Return the [X, Y] coordinate for the center point of the cell that contains the specified text.  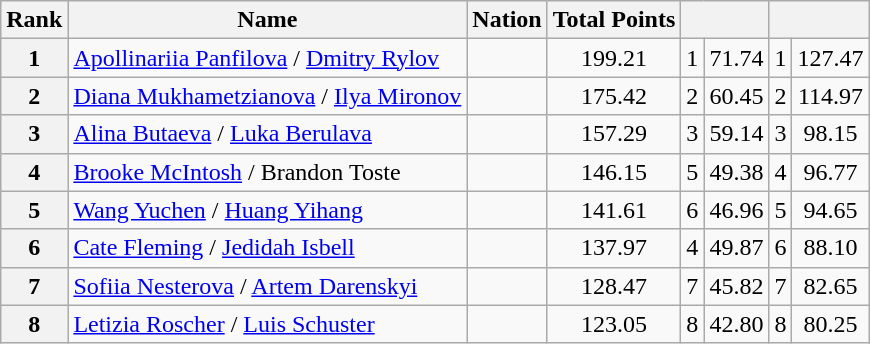
94.65 [830, 210]
Name [268, 20]
157.29 [614, 134]
Sofiia Nesterova / Artem Darenskyi [268, 286]
Diana Mukhametzianova / Ilya Mironov [268, 96]
Nation [507, 20]
88.10 [830, 248]
Apollinariia Panfilova / Dmitry Rylov [268, 58]
42.80 [736, 324]
60.45 [736, 96]
141.61 [614, 210]
Wang Yuchen / Huang Yihang [268, 210]
199.21 [614, 58]
98.15 [830, 134]
137.97 [614, 248]
59.14 [736, 134]
49.38 [736, 172]
175.42 [614, 96]
82.65 [830, 286]
Alina Butaeva / Luka Berulava [268, 134]
71.74 [736, 58]
114.97 [830, 96]
Cate Fleming / Jedidah Isbell [268, 248]
Brooke McIntosh / Brandon Toste [268, 172]
96.77 [830, 172]
Rank [34, 20]
127.47 [830, 58]
146.15 [614, 172]
Total Points [614, 20]
80.25 [830, 324]
49.87 [736, 248]
45.82 [736, 286]
46.96 [736, 210]
Letizia Roscher / Luis Schuster [268, 324]
128.47 [614, 286]
123.05 [614, 324]
